Provide the [X, Y] coordinate of the cell's center where the given text is located.  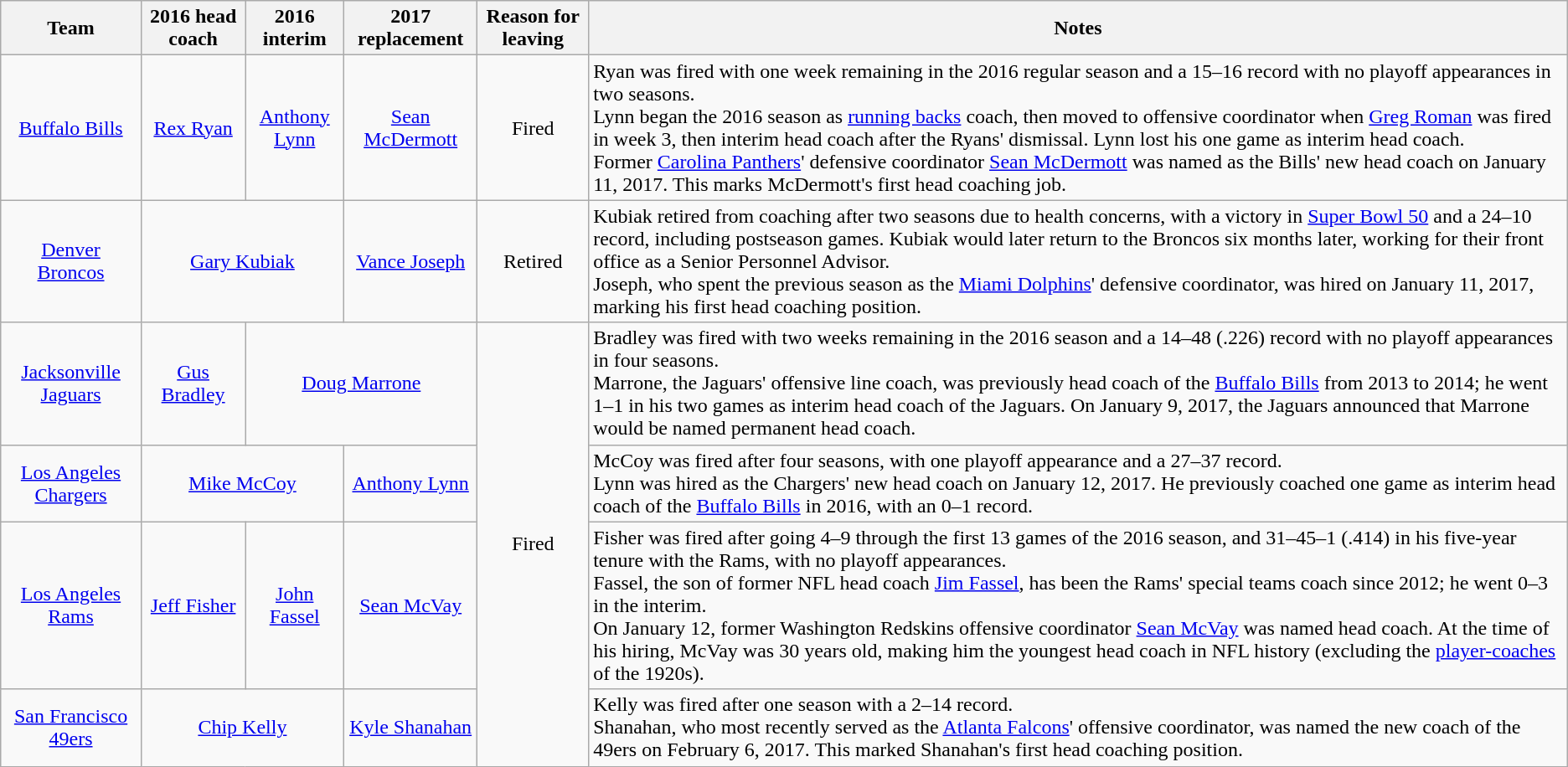
Los Angeles Rams [71, 605]
Jeff Fisher [193, 605]
Rex Ryan [193, 127]
Gary Kubiak [242, 261]
Reason for leaving [533, 28]
John Fassel [295, 605]
Kyle Shanahan [410, 728]
2016 head coach [193, 28]
Jacksonville Jaguars [71, 383]
2017 replacement [410, 28]
Doug Marrone [362, 383]
Gus Bradley [193, 383]
Notes [1079, 28]
Buffalo Bills [71, 127]
Retired [533, 261]
Chip Kelly [242, 728]
2016 interim [295, 28]
San Francisco 49ers [71, 728]
Los Angeles Chargers [71, 483]
Denver Broncos [71, 261]
Mike McCoy [242, 483]
Vance Joseph [410, 261]
Sean McDermott [410, 127]
Team [71, 28]
Sean McVay [410, 605]
